Pinpoint the cell where the given text exists, returning its (x, y) midpoint coordinate. 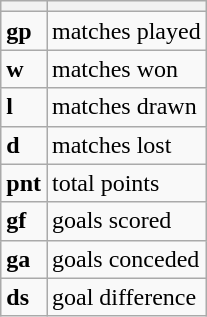
pnt (24, 183)
ds (24, 297)
goals conceded (126, 259)
d (24, 145)
matches won (126, 69)
l (24, 107)
gf (24, 221)
w (24, 69)
matches lost (126, 145)
goals scored (126, 221)
total points (126, 183)
matches played (126, 31)
goal difference (126, 297)
ga (24, 259)
matches drawn (126, 107)
gp (24, 31)
